Provide the (X, Y) coordinate of the cell's center where the given text is located.  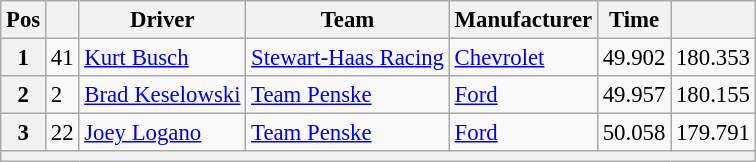
Time (634, 20)
50.058 (634, 133)
Chevrolet (523, 58)
41 (62, 58)
179.791 (714, 133)
Team (348, 20)
180.155 (714, 95)
49.957 (634, 95)
22 (62, 133)
Pos (24, 20)
Driver (162, 20)
Kurt Busch (162, 58)
Stewart-Haas Racing (348, 58)
3 (24, 133)
Joey Logano (162, 133)
49.902 (634, 58)
180.353 (714, 58)
Brad Keselowski (162, 95)
1 (24, 58)
Manufacturer (523, 20)
